Extract the (x, y) coordinate from the center of the cell holding the provided text.  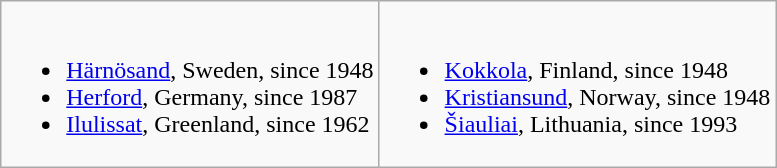
Härnösand, Sweden, since 1948 Herford, Germany, since 1987 Ilulissat, Greenland, since 1962 (190, 84)
Kokkola, Finland, since 1948 Kristiansund, Norway, since 1948 Šiauliai, Lithuania, since 1993 (578, 84)
